Pinpoint the cell where the given text exists, returning its (X, Y) midpoint coordinate. 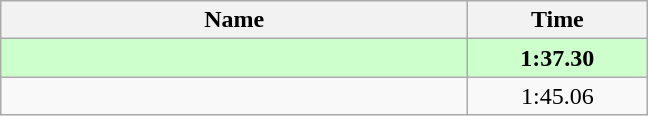
Name (234, 20)
1:45.06 (558, 96)
1:37.30 (558, 58)
Time (558, 20)
